Identify which cell holds the provided text, then report its (x, y) central coordinate. 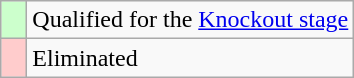
Qualified for the Knockout stage (190, 20)
Eliminated (190, 58)
